Return the [x, y] coordinate for the center point of the cell that contains the specified text.  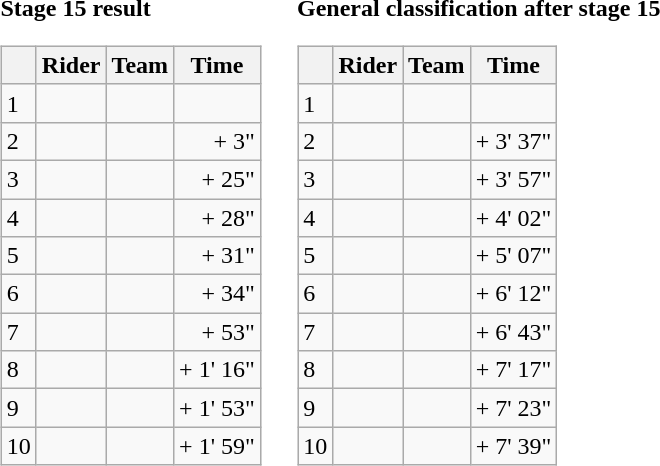
+ 1' 16" [218, 370]
+ 4' 02" [514, 217]
+ 5' 07" [514, 256]
+ 7' 17" [514, 370]
+ 3" [218, 141]
+ 1' 53" [218, 408]
+ 1' 59" [218, 446]
+ 3' 37" [514, 141]
+ 28" [218, 217]
+ 6' 12" [514, 294]
+ 7' 39" [514, 446]
+ 31" [218, 256]
+ 3' 57" [514, 179]
+ 25" [218, 179]
+ 53" [218, 332]
+ 7' 23" [514, 408]
+ 6' 43" [514, 332]
+ 34" [218, 294]
